Identify which cell holds the provided text, then report its (X, Y) central coordinate. 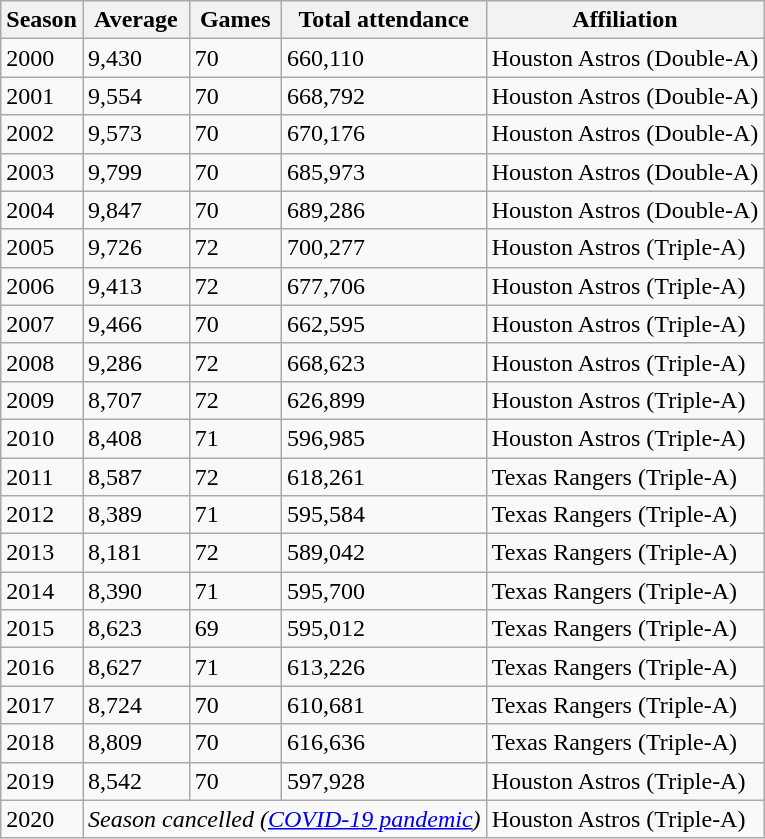
685,973 (384, 172)
9,554 (136, 96)
9,799 (136, 172)
613,226 (384, 667)
2006 (42, 286)
8,408 (136, 438)
689,286 (384, 210)
8,390 (136, 591)
662,595 (384, 324)
8,627 (136, 667)
2013 (42, 553)
595,584 (384, 515)
8,707 (136, 400)
2009 (42, 400)
2012 (42, 515)
Season cancelled (COVID-19 pandemic) (284, 819)
9,573 (136, 134)
8,181 (136, 553)
8,623 (136, 629)
2005 (42, 248)
8,724 (136, 705)
597,928 (384, 781)
69 (235, 629)
2014 (42, 591)
2019 (42, 781)
9,847 (136, 210)
8,809 (136, 743)
2015 (42, 629)
2016 (42, 667)
9,286 (136, 362)
595,700 (384, 591)
2011 (42, 477)
8,389 (136, 515)
2004 (42, 210)
700,277 (384, 248)
618,261 (384, 477)
2008 (42, 362)
2001 (42, 96)
668,792 (384, 96)
660,110 (384, 58)
Season (42, 20)
677,706 (384, 286)
610,681 (384, 705)
2010 (42, 438)
589,042 (384, 553)
616,636 (384, 743)
2003 (42, 172)
595,012 (384, 629)
9,466 (136, 324)
8,542 (136, 781)
670,176 (384, 134)
Average (136, 20)
2002 (42, 134)
9,413 (136, 286)
2000 (42, 58)
596,985 (384, 438)
2018 (42, 743)
Games (235, 20)
8,587 (136, 477)
9,430 (136, 58)
2020 (42, 819)
2007 (42, 324)
626,899 (384, 400)
Total attendance (384, 20)
2017 (42, 705)
668,623 (384, 362)
Affiliation (625, 20)
9,726 (136, 248)
